Provide the [x, y] coordinate of the cell's center where the given text is located.  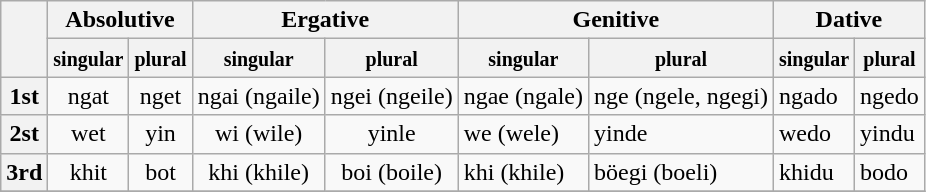
we (wele) [523, 134]
2st [24, 134]
1st [24, 96]
boi (boile) [392, 172]
ngat [88, 96]
yin [160, 134]
wi (wile) [258, 134]
yinle [392, 134]
wedo [814, 134]
bodo [890, 172]
böegi (boeli) [682, 172]
nget [160, 96]
ngae (ngale) [523, 96]
bot [160, 172]
wet [88, 134]
3rd [24, 172]
khidu [814, 172]
Absolutive [120, 20]
ngedo [890, 96]
Dative [850, 20]
Ergative [325, 20]
yindu [890, 134]
ngei (ngeile) [392, 96]
ngai (ngaile) [258, 96]
Genitive [616, 20]
yinde [682, 134]
ngado [814, 96]
nge (ngele, ngegi) [682, 96]
khit [88, 172]
